Return the (X, Y) coordinate for the center point of the cell that contains the specified text.  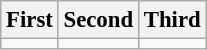
Third (172, 20)
Second (98, 20)
First (30, 20)
